Locate the cell with the specified text and output its (x, y) center coordinate. 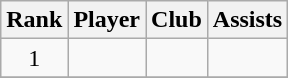
1 (34, 58)
Club (177, 20)
Assists (247, 20)
Player (107, 20)
Rank (34, 20)
